Determine the [X, Y] coordinate at the center of the cell enclosing the given text.  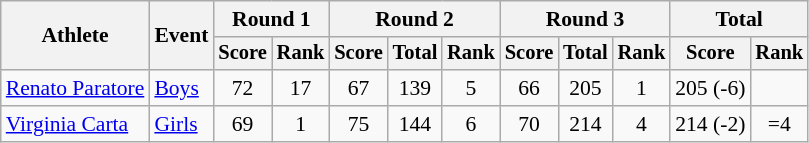
Round 2 [414, 19]
4 [642, 124]
205 (-6) [710, 88]
69 [242, 124]
214 [586, 124]
Girls [181, 124]
Event [181, 36]
205 [586, 88]
5 [471, 88]
139 [416, 88]
Virginia Carta [76, 124]
=4 [779, 124]
17 [301, 88]
Athlete [76, 36]
Round 1 [271, 19]
144 [416, 124]
Renato Paratore [76, 88]
70 [529, 124]
Round 3 [585, 19]
66 [529, 88]
214 (-2) [710, 124]
Boys [181, 88]
67 [358, 88]
75 [358, 124]
72 [242, 88]
6 [471, 124]
